Detect which cell encompasses the target text, then output its (x, y) center coordinate. 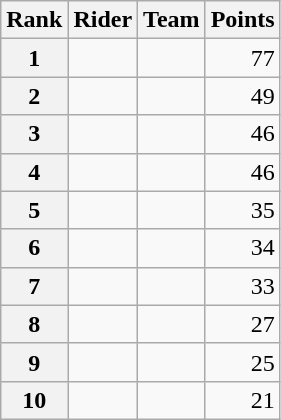
Points (242, 20)
27 (242, 324)
Team (172, 20)
10 (34, 400)
5 (34, 210)
Rider (103, 20)
35 (242, 210)
21 (242, 400)
6 (34, 248)
Rank (34, 20)
49 (242, 96)
7 (34, 286)
1 (34, 58)
3 (34, 134)
9 (34, 362)
33 (242, 286)
8 (34, 324)
4 (34, 172)
25 (242, 362)
34 (242, 248)
2 (34, 96)
77 (242, 58)
